Locate the cell with the specified text and output its (X, Y) center coordinate. 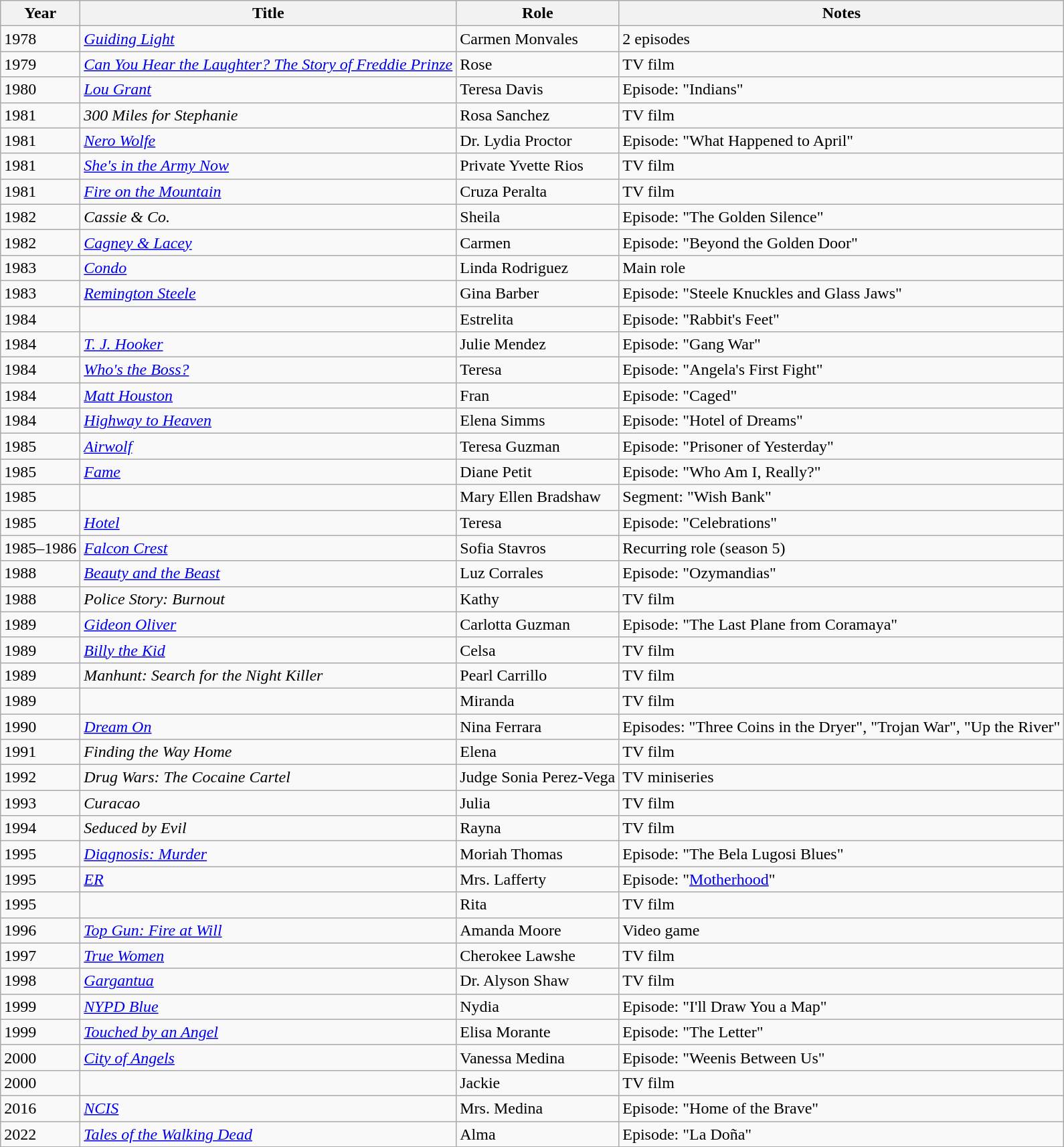
Mary Ellen Bradshaw (538, 497)
Cagney & Lacey (268, 242)
1979 (40, 64)
Elena (538, 752)
Episode: "Ozymandias" (842, 573)
Teresa Guzman (538, 446)
Finding the Way Home (268, 752)
Cherokee Lawshe (538, 956)
Notes (842, 13)
Drug Wars: The Cocaine Cartel (268, 778)
Episode: "Hotel of Dreams" (842, 421)
Moriah Thomas (538, 854)
Diagnosis: Murder (268, 854)
Touched by an Angel (268, 1032)
Title (268, 13)
Guiding Light (268, 39)
Role (538, 13)
Rita (538, 905)
Dr. Lydia Proctor (538, 141)
Elisa Morante (538, 1032)
Julie Mendez (538, 345)
Episode: "Prisoner of Yesterday" (842, 446)
NYPD Blue (268, 1006)
Diane Petit (538, 472)
Julia (538, 803)
Private Yvette Rios (538, 166)
Carlotta Guzman (538, 624)
1993 (40, 803)
Fame (268, 472)
Airwolf (268, 446)
Dream On (268, 726)
Dr. Alyson Shaw (538, 981)
Fran (538, 395)
Segment: "Wish Bank" (842, 497)
2 episodes (842, 39)
Celsa (538, 650)
Remington Steele (268, 293)
Teresa Davis (538, 90)
Rosa Sanchez (538, 115)
City of Angels (268, 1057)
1990 (40, 726)
300 Miles for Stephanie (268, 115)
1998 (40, 981)
2022 (40, 1134)
Gargantua (268, 981)
Nydia (538, 1006)
NCIS (268, 1108)
T. J. Hooker (268, 345)
Luz Corrales (538, 573)
Video game (842, 930)
Episode: "What Happened to April" (842, 141)
Episode: "The Last Plane from Coramaya" (842, 624)
Gina Barber (538, 293)
Miranda (538, 701)
Amanda Moore (538, 930)
Billy the Kid (268, 650)
Curacao (268, 803)
Episode: "Beyond the Golden Door" (842, 242)
1991 (40, 752)
Recurring role (season 5) (842, 548)
Episode: "The Golden Silence" (842, 217)
Cruza Peralta (538, 191)
Pearl Carrillo (538, 675)
Top Gun: Fire at Will (268, 930)
Cassie & Co. (268, 217)
Judge Sonia Perez-Vega (538, 778)
Episode: "The Letter" (842, 1032)
Episode: "I'll Draw You a Map" (842, 1006)
1978 (40, 39)
Sheila (538, 217)
Can You Hear the Laughter? The Story of Freddie Prinze (268, 64)
Gideon Oliver (268, 624)
Episode: "Caged" (842, 395)
2016 (40, 1108)
Episodes: "Three Coins in the Dryer", "Trojan War", "Up the River" (842, 726)
Episode: "Steele Knuckles and Glass Jaws" (842, 293)
Estrelita (538, 319)
Falcon Crest (268, 548)
ER (268, 879)
Police Story: Burnout (268, 599)
Seduced by Evil (268, 828)
Condo (268, 268)
Hotel (268, 523)
Carmen Monvales (538, 39)
Nero Wolfe (268, 141)
Matt Houston (268, 395)
1980 (40, 90)
Episode: "Home of the Brave" (842, 1108)
True Women (268, 956)
Alma (538, 1134)
Episode: "Weenis Between Us" (842, 1057)
Rose (538, 64)
Who's the Boss? (268, 370)
1985–1986 (40, 548)
Main role (842, 268)
Linda Rodriguez (538, 268)
1996 (40, 930)
1992 (40, 778)
Manhunt: Search for the Night Killer (268, 675)
Rayna (538, 828)
Elena Simms (538, 421)
Kathy (538, 599)
Year (40, 13)
Jackie (538, 1083)
Carmen (538, 242)
TV miniseries (842, 778)
Mrs. Medina (538, 1108)
Sofia Stavros (538, 548)
Episode: "Who Am I, Really?" (842, 472)
1997 (40, 956)
Episode: "Gang War" (842, 345)
Episode: "Indians" (842, 90)
Lou Grant (268, 90)
Fire on the Mountain (268, 191)
Episode: "The Bela Lugosi Blues" (842, 854)
Episode: "Rabbit's Feet" (842, 319)
Tales of the Walking Dead (268, 1134)
Nina Ferrara (538, 726)
Episode: "Celebrations" (842, 523)
Episode: "Motherhood" (842, 879)
Vanessa Medina (538, 1057)
She's in the Army Now (268, 166)
Episode: "La Doña" (842, 1134)
Mrs. Lafferty (538, 879)
Episode: "Angela's First Fight" (842, 370)
Beauty and the Beast (268, 573)
Highway to Heaven (268, 421)
1994 (40, 828)
